Locate the cell with the specified text and output its (x, y) center coordinate. 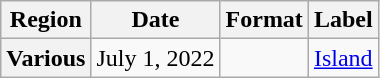
Various (46, 58)
July 1, 2022 (156, 58)
Date (156, 20)
Island (343, 58)
Format (264, 20)
Label (343, 20)
Region (46, 20)
